Determine the (X, Y) coordinate at the center of the cell enclosing the given text.  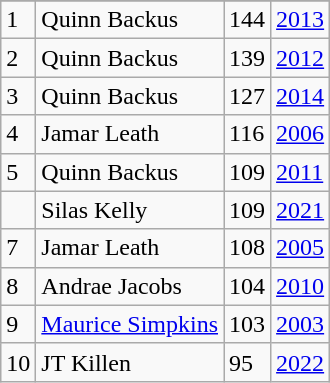
1 (18, 20)
103 (248, 324)
8 (18, 286)
2021 (300, 210)
9 (18, 324)
2010 (300, 286)
2005 (300, 248)
139 (248, 58)
JT Killen (130, 362)
2013 (300, 20)
Andrae Jacobs (130, 286)
127 (248, 96)
4 (18, 134)
2 (18, 58)
2003 (300, 324)
10 (18, 362)
144 (248, 20)
116 (248, 134)
2014 (300, 96)
5 (18, 172)
2022 (300, 362)
2011 (300, 172)
Maurice Simpkins (130, 324)
2006 (300, 134)
7 (18, 248)
Silas Kelly (130, 210)
2012 (300, 58)
95 (248, 362)
104 (248, 286)
108 (248, 248)
3 (18, 96)
